Scan for the cell matching the given text and deliver its (X, Y) coordinate at center. 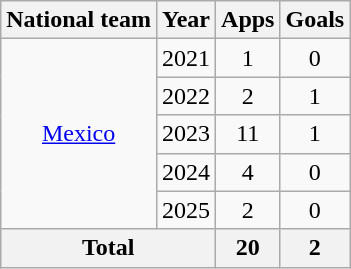
Goals (315, 20)
2024 (186, 172)
11 (248, 134)
National team (79, 20)
2022 (186, 96)
20 (248, 248)
2021 (186, 58)
4 (248, 172)
Total (108, 248)
Apps (248, 20)
2023 (186, 134)
Year (186, 20)
Mexico (79, 134)
2025 (186, 210)
